Find where the given text appears and provide that cell's center as (x, y) coordinate. 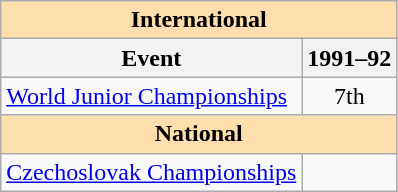
International (199, 20)
1991–92 (350, 58)
Event (152, 58)
Czechoslovak Championships (152, 172)
7th (350, 96)
National (199, 134)
World Junior Championships (152, 96)
